Output the (x, y) coordinate of the center of the cell containing the given text.  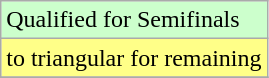
Qualified for Semifinals (134, 20)
to triangular for remaining (134, 58)
